Return [X, Y] of the center of cell containing provided text 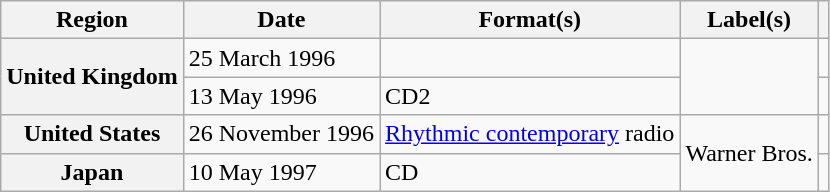
13 May 1996 [281, 96]
Japan [92, 172]
CD2 [530, 96]
26 November 1996 [281, 134]
United Kingdom [92, 77]
CD [530, 172]
United States [92, 134]
Label(s) [749, 20]
10 May 1997 [281, 172]
Date [281, 20]
Region [92, 20]
Rhythmic contemporary radio [530, 134]
25 March 1996 [281, 58]
Warner Bros. [749, 153]
Format(s) [530, 20]
